Extract the (X, Y) coordinate from the center of the cell holding the provided text.  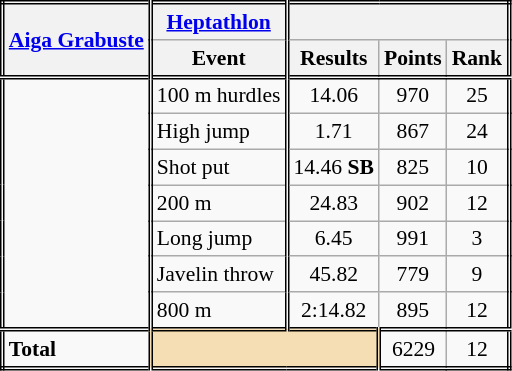
902 (413, 203)
Javelin throw (218, 275)
867 (413, 132)
800 m (218, 310)
Heptathlon (218, 22)
825 (413, 168)
High jump (218, 132)
3 (478, 239)
1.71 (333, 132)
24.83 (333, 203)
14.46 SB (333, 168)
991 (413, 239)
Aiga Grabuste (76, 40)
45.82 (333, 275)
200 m (218, 203)
14.06 (333, 96)
6.45 (333, 239)
Shot put (218, 168)
Total (76, 348)
24 (478, 132)
779 (413, 275)
100 m hurdles (218, 96)
Points (413, 58)
25 (478, 96)
970 (413, 96)
9 (478, 275)
895 (413, 310)
6229 (413, 348)
Results (333, 58)
10 (478, 168)
Long jump (218, 239)
Rank (478, 58)
2:14.82 (333, 310)
Event (218, 58)
